For the text-containing cell, return its midpoint in (x, y) coordinate format. 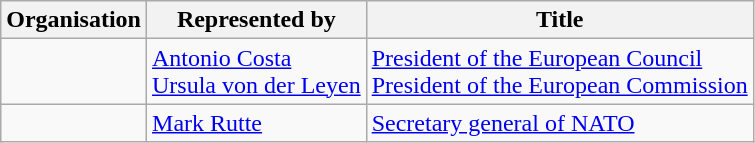
President of the European CouncilPresident of the European Commission (560, 72)
Antonio CostaUrsula von der Leyen (257, 72)
Mark Rutte (257, 123)
Title (560, 20)
Secretary general of NATO (560, 123)
Organisation (74, 20)
Represented by (257, 20)
